Identify which cell holds the provided text, then report its [X, Y] central coordinate. 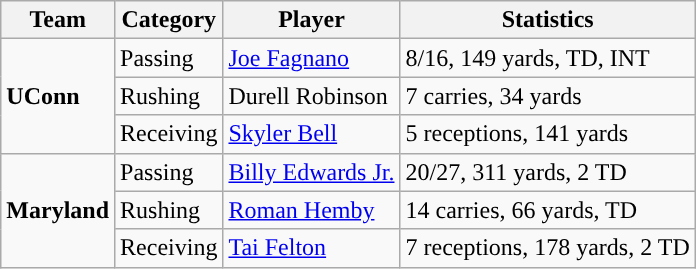
Roman Hemby [312, 210]
20/27, 311 yards, 2 TD [548, 172]
5 receptions, 141 yards [548, 134]
Statistics [548, 20]
Team [58, 20]
Maryland [58, 210]
Billy Edwards Jr. [312, 172]
8/16, 149 yards, TD, INT [548, 58]
Skyler Bell [312, 134]
Tai Felton [312, 248]
Category [169, 20]
7 carries, 34 yards [548, 96]
Joe Fagnano [312, 58]
Durell Robinson [312, 96]
14 carries, 66 yards, TD [548, 210]
7 receptions, 178 yards, 2 TD [548, 248]
Player [312, 20]
UConn [58, 96]
